Find where the given text appears and provide that cell's center as [x, y] coordinate. 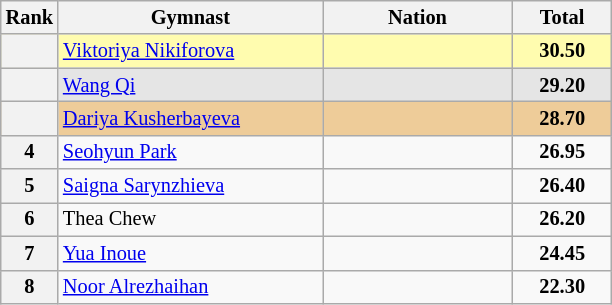
24.45 [562, 253]
5 [30, 186]
Saigna Sarynzhieva [190, 186]
7 [30, 253]
22.30 [562, 287]
Viktoriya Nikiforova [190, 51]
Noor Alrezhaihan [190, 287]
Nation [418, 17]
28.70 [562, 118]
8 [30, 287]
Yua Inoue [190, 253]
26.20 [562, 219]
Thea Chew [190, 219]
Wang Qi [190, 85]
4 [30, 152]
Rank [30, 17]
Gymnast [190, 17]
Total [562, 17]
26.95 [562, 152]
6 [30, 219]
26.40 [562, 186]
29.20 [562, 85]
30.50 [562, 51]
Seohyun Park [190, 152]
Dariya Kusherbayeva [190, 118]
